Identify which cell holds the provided text, then report its (x, y) central coordinate. 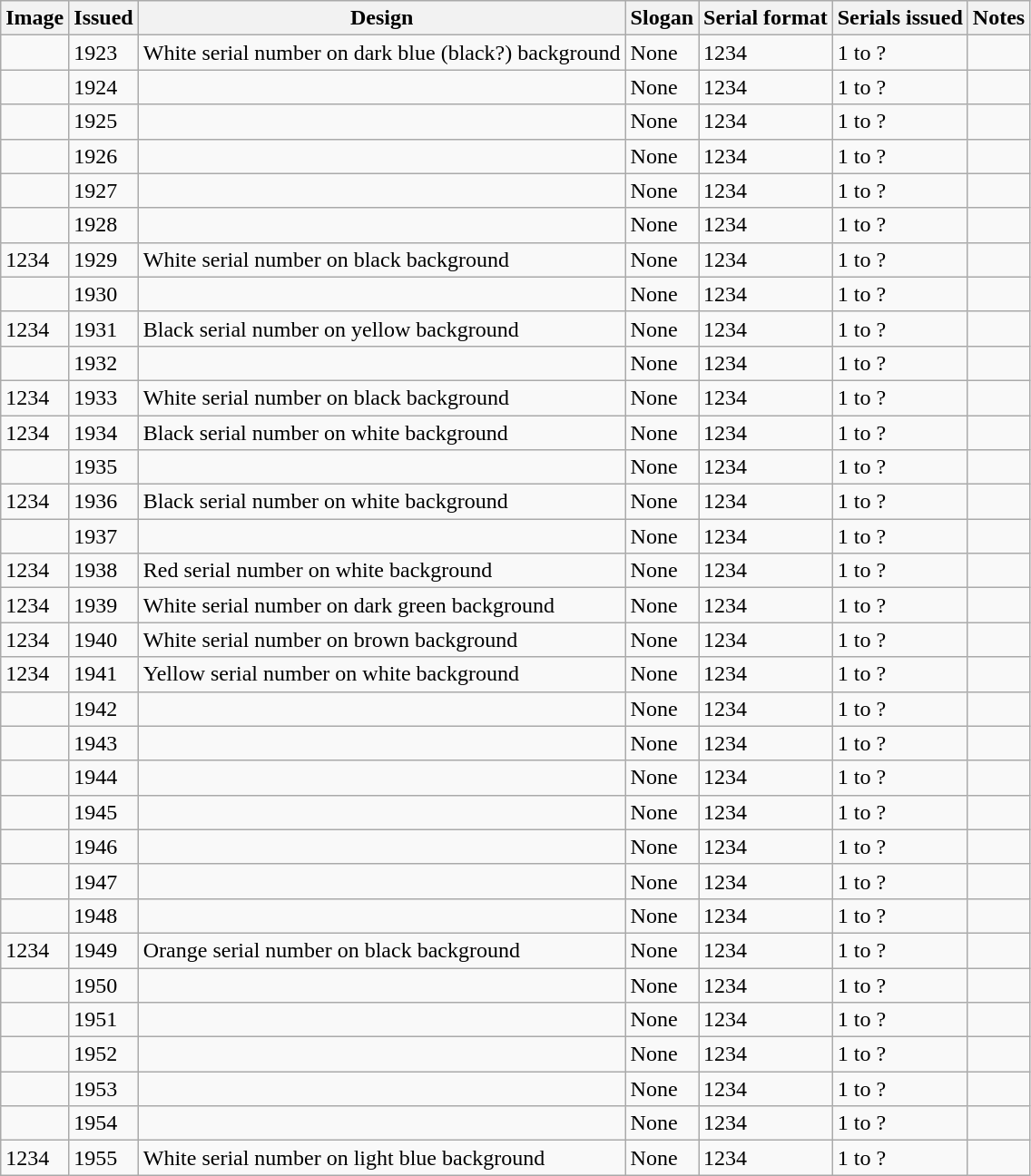
Orange serial number on black background (381, 950)
1941 (103, 674)
1933 (103, 397)
1930 (103, 294)
1925 (103, 122)
Design (381, 18)
1923 (103, 53)
1944 (103, 778)
1936 (103, 502)
Issued (103, 18)
Yellow serial number on white background (381, 674)
1948 (103, 916)
Slogan (662, 18)
Serial format (766, 18)
1937 (103, 536)
Black serial number on yellow background (381, 328)
1947 (103, 881)
1931 (103, 328)
1952 (103, 1054)
1953 (103, 1089)
1946 (103, 847)
White serial number on dark blue (black?) background (381, 53)
1926 (103, 156)
1929 (103, 260)
1942 (103, 709)
1943 (103, 743)
1927 (103, 191)
Image (34, 18)
1940 (103, 640)
1934 (103, 433)
1951 (103, 1020)
1932 (103, 363)
1954 (103, 1123)
1949 (103, 950)
1939 (103, 605)
Serials issued (900, 18)
White serial number on brown background (381, 640)
1928 (103, 225)
1950 (103, 985)
1938 (103, 571)
1935 (103, 467)
White serial number on dark green background (381, 605)
White serial number on light blue background (381, 1158)
1955 (103, 1158)
1945 (103, 812)
Notes (998, 18)
1924 (103, 87)
Red serial number on white background (381, 571)
